Find where the given text appears and provide that cell's center as [x, y] coordinate. 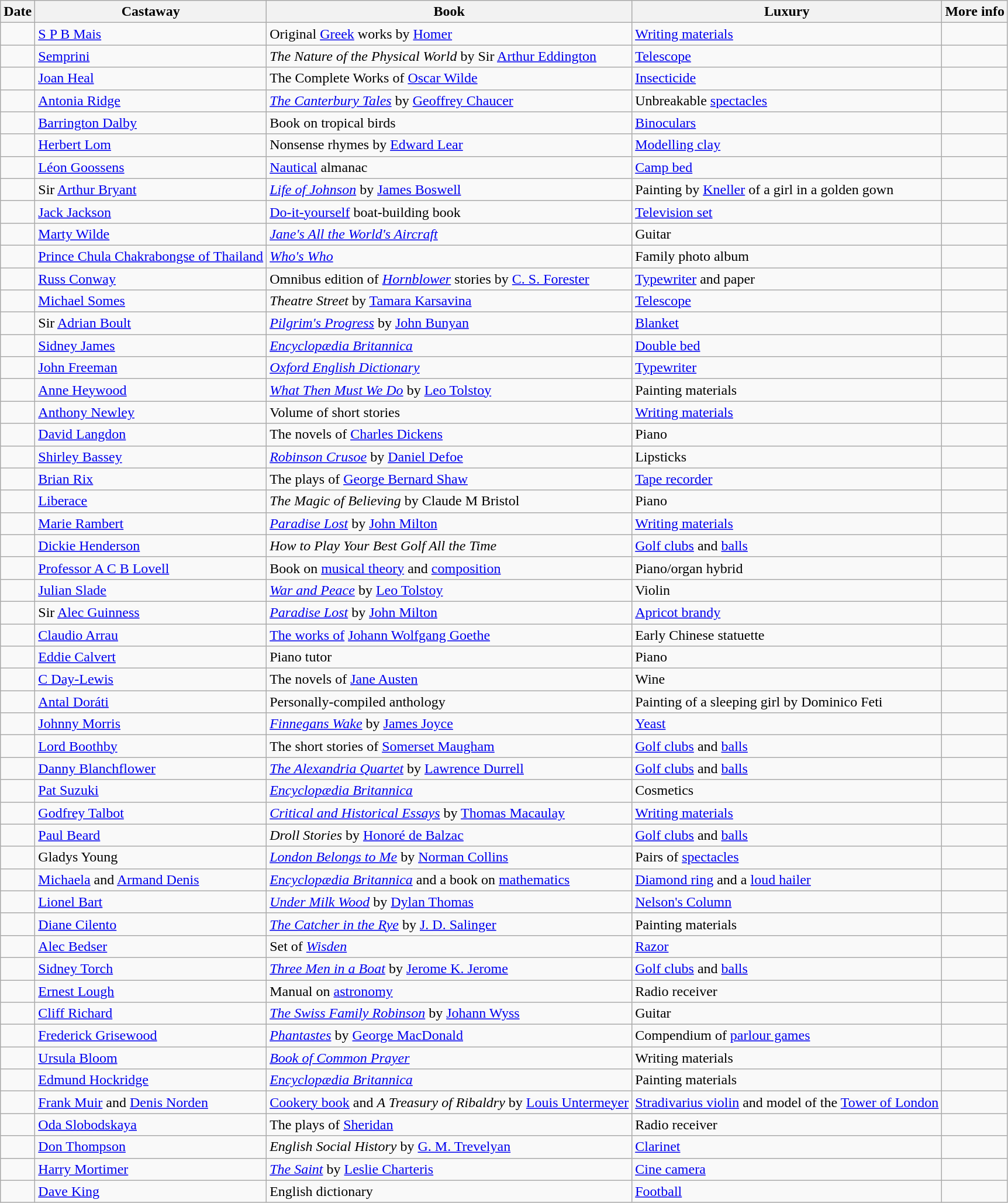
Antonia Ridge [151, 101]
Léon Goossens [151, 167]
Julian Slade [151, 590]
Violin [787, 590]
Don Thompson [151, 1147]
Dickie Henderson [151, 546]
Who's Who [449, 256]
Cosmetics [787, 791]
Ursula Bloom [151, 1058]
London Belongs to Me by Norman Collins [449, 857]
Stradivarius violin and model of the Tower of London [787, 1102]
Yeast [787, 724]
Lipsticks [787, 457]
Three Men in a Boat by Jerome K. Jerome [449, 968]
Diane Cilento [151, 924]
Semprini [151, 56]
The Catcher in the Rye by J. D. Salinger [449, 924]
The plays of George Bernard Shaw [449, 479]
Book on tropical birds [449, 123]
Painting by Kneller of a girl in a golden gown [787, 189]
Set of Wisden [449, 946]
Cine camera [787, 1169]
Marty Wilde [151, 234]
Barrington Dalby [151, 123]
Pat Suzuki [151, 791]
Wine [787, 680]
Book on musical theory and composition [449, 568]
Manual on astronomy [449, 991]
Nonsense rhymes by Edward Lear [449, 145]
Jane's All the World's Aircraft [449, 234]
Personally-compiled anthology [449, 702]
Professor A C B Lovell [151, 568]
Prince Chula Chakrabongse of Thailand [151, 256]
English Social History by G. M. Trevelyan [449, 1147]
Sir Arthur Bryant [151, 189]
Modelling clay [787, 145]
The Alexandria Quartet by Lawrence Durrell [449, 768]
Piano tutor [449, 657]
The Saint by Leslie Charteris [449, 1169]
Compendium of parlour games [787, 1036]
Eddie Calvert [151, 657]
Theatre Street by Tamara Karsavina [449, 301]
Diamond ring and a loud hailer [787, 880]
English dictionary [449, 1191]
The Canterbury Tales by Geoffrey Chaucer [449, 101]
How to Play Your Best Golf All the Time [449, 546]
Sidney James [151, 346]
David Langdon [151, 435]
Sir Adrian Boult [151, 323]
Joan Heal [151, 78]
Date [18, 12]
Frank Muir and Denis Norden [151, 1102]
The novels of Jane Austen [449, 680]
Lionel Bart [151, 902]
The works of Johann Wolfgang Goethe [449, 635]
Critical and Historical Essays by Thomas Macaulay [449, 813]
Droll Stories by Honoré de Balzac [449, 835]
Frederick Grisewood [151, 1036]
Television set [787, 212]
Michael Somes [151, 301]
The Nature of the Physical World by Sir Arthur Eddington [449, 56]
Shirley Bassey [151, 457]
Razor [787, 946]
More info [975, 12]
The novels of Charles Dickens [449, 435]
Luxury [787, 12]
Jack Jackson [151, 212]
Paul Beard [151, 835]
Typewriter and paper [787, 279]
Godfrey Talbot [151, 813]
Liberace [151, 501]
The Magic of Believing by Claude M Bristol [449, 501]
C Day-Lewis [151, 680]
Phantastes by George MacDonald [449, 1036]
Under Milk Wood by Dylan Thomas [449, 902]
Book of Common Prayer [449, 1058]
Marie Rambert [151, 523]
Pairs of spectacles [787, 857]
Family photo album [787, 256]
What Then Must We Do by Leo Tolstoy [449, 390]
Oda Slobodskaya [151, 1125]
John Freeman [151, 368]
Edmund Hockridge [151, 1080]
Omnibus edition of Hornblower stories by C. S. Forester [449, 279]
Finnegans Wake by James Joyce [449, 724]
Oxford English Dictionary [449, 368]
Sir Alec Guinness [151, 612]
Insecticide [787, 78]
Double bed [787, 346]
Herbert Lom [151, 145]
Robinson Crusoe by Daniel Defoe [449, 457]
Brian Rix [151, 479]
Sidney Torch [151, 968]
War and Peace by Leo Tolstoy [449, 590]
Tape recorder [787, 479]
Typewriter [787, 368]
Alec Bedser [151, 946]
Unbreakable spectacles [787, 101]
Ernest Lough [151, 991]
The plays of Sheridan [449, 1125]
Apricot brandy [787, 612]
The Swiss Family Robinson by Johann Wyss [449, 1014]
Book [449, 12]
Russ Conway [151, 279]
Castaway [151, 12]
Football [787, 1191]
Nautical almanac [449, 167]
Pilgrim's Progress by John Bunyan [449, 323]
Harry Mortimer [151, 1169]
Cliff Richard [151, 1014]
Dave King [151, 1191]
Nelson's Column [787, 902]
Binoculars [787, 123]
Piano/organ hybrid [787, 568]
Life of Johnson by James Boswell [449, 189]
The short stories of Somerset Maugham [449, 746]
Clarinet [787, 1147]
Cookery book and A Treasury of Ribaldry by Louis Untermeyer [449, 1102]
Anthony Newley [151, 412]
Original Greek works by Homer [449, 34]
Blanket [787, 323]
S P B Mais [151, 34]
Gladys Young [151, 857]
Volume of short stories [449, 412]
Encyclopædia Britannica and a book on mathematics [449, 880]
Danny Blanchflower [151, 768]
Lord Boothby [151, 746]
Johnny Morris [151, 724]
Do-it-yourself boat-building book [449, 212]
Antal Doráti [151, 702]
Painting of a sleeping girl by Dominico Feti [787, 702]
Camp bed [787, 167]
Michaela and Armand Denis [151, 880]
Anne Heywood [151, 390]
Early Chinese statuette [787, 635]
The Complete Works of Oscar Wilde [449, 78]
Claudio Arrau [151, 635]
